Pinpoint the cell where the given text exists, returning its (X, Y) midpoint coordinate. 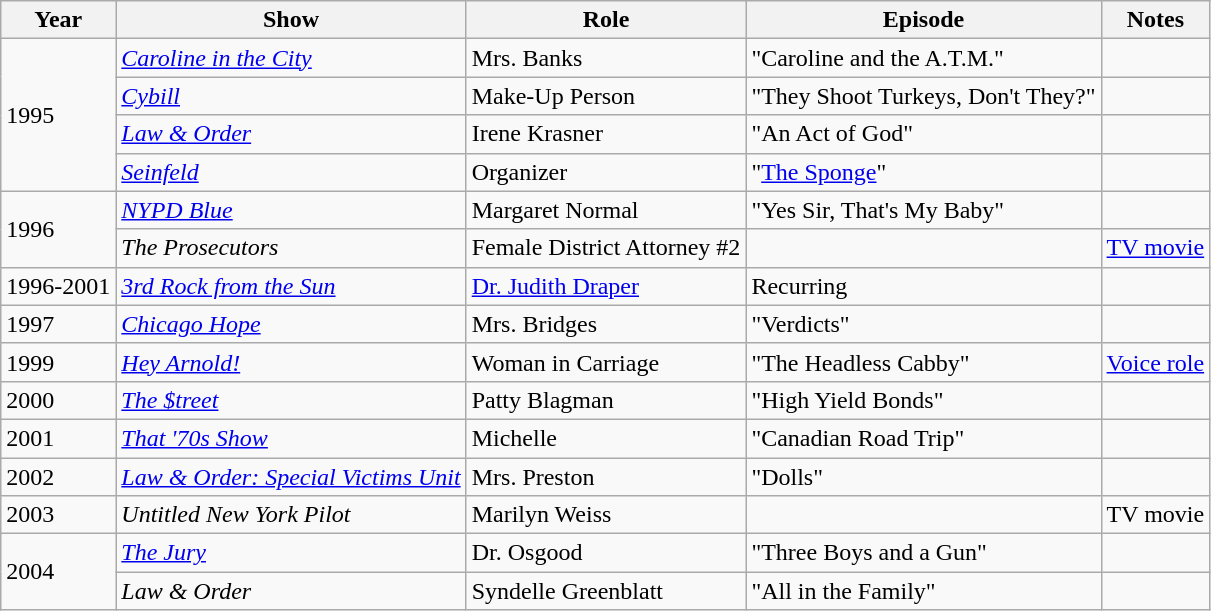
Dr. Judith Draper (606, 286)
Recurring (924, 286)
3rd Rock from the Sun (291, 286)
"They Shoot Turkeys, Don't They?" (924, 96)
Syndelle Greenblatt (606, 591)
"An Act of God" (924, 134)
2001 (58, 438)
"The Headless Cabby" (924, 362)
Organizer (606, 172)
Seinfeld (291, 172)
Hey Arnold! (291, 362)
Voice role (1156, 362)
Cybill (291, 96)
"All in the Family" (924, 591)
"The Sponge" (924, 172)
Mrs. Banks (606, 58)
Show (291, 20)
2004 (58, 572)
Marilyn Weiss (606, 515)
Female District Attorney #2 (606, 248)
Chicago Hope (291, 324)
Untitled New York Pilot (291, 515)
Patty Blagman (606, 400)
Michelle (606, 438)
"High Yield Bonds" (924, 400)
"Caroline and the A.T.M." (924, 58)
Make-Up Person (606, 96)
Year (58, 20)
Margaret Normal (606, 210)
2000 (58, 400)
"Three Boys and a Gun" (924, 553)
1999 (58, 362)
2003 (58, 515)
Episode (924, 20)
Role (606, 20)
"Verdicts" (924, 324)
1995 (58, 115)
Mrs. Bridges (606, 324)
NYPD Blue (291, 210)
Dr. Osgood (606, 553)
Mrs. Preston (606, 477)
Notes (1156, 20)
Woman in Carriage (606, 362)
1997 (58, 324)
"Yes Sir, That's My Baby" (924, 210)
"Canadian Road Trip" (924, 438)
1996-2001 (58, 286)
The Jury (291, 553)
That '70s Show (291, 438)
2002 (58, 477)
"Dolls" (924, 477)
Irene Krasner (606, 134)
The Prosecutors (291, 248)
Caroline in the City (291, 58)
Law & Order: Special Victims Unit (291, 477)
The $treet (291, 400)
1996 (58, 229)
